Return (x, y) of the center of cell containing provided text 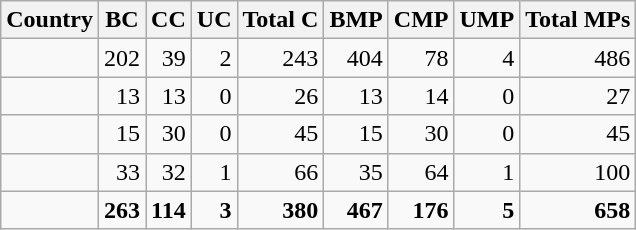
66 (280, 172)
380 (280, 210)
3 (214, 210)
CC (169, 20)
33 (122, 172)
4 (487, 58)
Total C (280, 20)
CMP (421, 20)
14 (421, 96)
32 (169, 172)
467 (356, 210)
26 (280, 96)
486 (578, 58)
176 (421, 210)
35 (356, 172)
27 (578, 96)
5 (487, 210)
UC (214, 20)
Total MPs (578, 20)
404 (356, 58)
BMP (356, 20)
658 (578, 210)
Country (50, 20)
100 (578, 172)
UMP (487, 20)
BC (122, 20)
114 (169, 210)
64 (421, 172)
263 (122, 210)
202 (122, 58)
78 (421, 58)
2 (214, 58)
39 (169, 58)
243 (280, 58)
